Determine the [X, Y] coordinate at the center of the cell enclosing the given text.  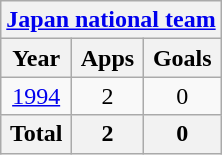
1994 [36, 96]
Year [36, 58]
Apps [108, 58]
Goals [182, 58]
Japan national team [111, 20]
Total [36, 134]
